Capture the cell that displays the provided text and extract its (x, y) central coordinate. 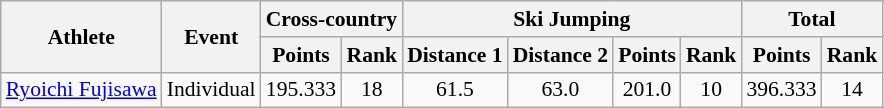
10 (712, 90)
Ryoichi Fujisawa (82, 90)
201.0 (647, 90)
396.333 (781, 90)
Distance 1 (454, 55)
61.5 (454, 90)
14 (852, 90)
63.0 (560, 90)
18 (372, 90)
Total (812, 19)
195.333 (302, 90)
Distance 2 (560, 55)
Ski Jumping (572, 19)
Athlete (82, 36)
Cross-country (332, 19)
Event (212, 36)
Individual (212, 90)
